Search for the cell housing the specified text and yield its (x, y) center coordinate. 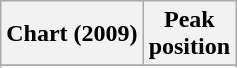
Chart (2009) (72, 34)
Peakposition (189, 34)
